For the text-containing cell, return its midpoint in [X, Y] coordinate format. 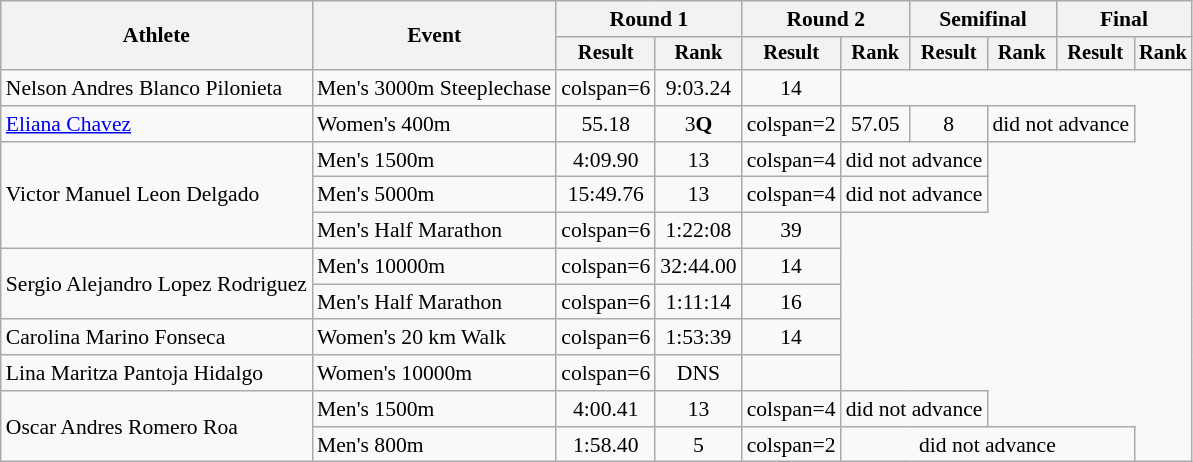
55.18 [606, 124]
Carolina Marino Fonseca [156, 338]
8 [948, 124]
1:11:14 [698, 302]
Lina Maritza Pantoja Hidalgo [156, 373]
1:22:08 [698, 231]
Nelson Andres Blanco Pilonieta [156, 88]
Women's 10000m [434, 373]
Women's 400m [434, 124]
Women's 20 km Walk [434, 338]
39 [792, 231]
Event [434, 36]
Oscar Andres Romero Roa [156, 426]
Athlete [156, 36]
Victor Manuel Leon Delgado [156, 196]
Men's 3000m Steeplechase [434, 88]
15:49.76 [606, 195]
1:53:39 [698, 338]
Men's 10000m [434, 267]
Men's 5000m [434, 195]
Round 2 [826, 19]
32:44.00 [698, 267]
57.05 [876, 124]
Round 1 [648, 19]
DNS [698, 373]
16 [792, 302]
3Q [698, 124]
Final [1124, 19]
9:03.24 [698, 88]
colspan=2 [792, 124]
4:00.41 [606, 409]
Semifinal [983, 19]
Sergio Alejandro Lopez Rodriguez [156, 284]
Eliana Chavez [156, 124]
4:09.90 [606, 160]
